Search for the cell housing the specified text and yield its (x, y) center coordinate. 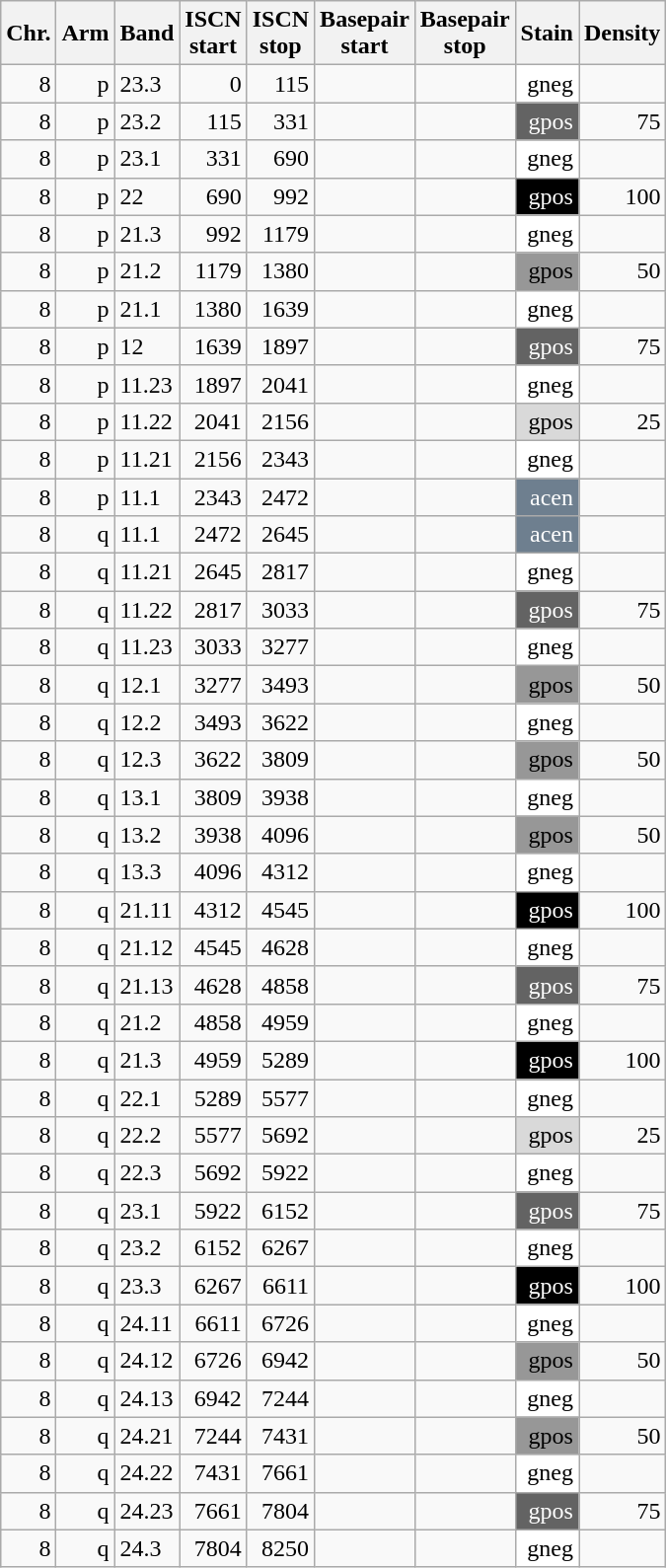
21.12 (147, 947)
24.11 (147, 1323)
21.13 (147, 985)
21.11 (147, 910)
13.3 (147, 872)
12.2 (147, 722)
24.13 (147, 1398)
Basepairstart (365, 34)
12.1 (147, 685)
24.22 (147, 1473)
12.3 (147, 760)
Basepairstop (465, 34)
24.12 (147, 1361)
Chr. (29, 34)
0 (213, 84)
21.1 (147, 309)
22.1 (147, 1098)
Stain (547, 34)
22 (147, 196)
ISCNstart (213, 34)
22.2 (147, 1136)
Band (147, 34)
24.21 (147, 1436)
12 (147, 346)
Density (622, 34)
13.2 (147, 835)
8250 (280, 1548)
24.3 (147, 1548)
13.1 (147, 797)
ISCNstop (280, 34)
Arm (85, 34)
24.23 (147, 1511)
22.3 (147, 1173)
